Return the [x, y] coordinate for the center point of the cell that contains the specified text.  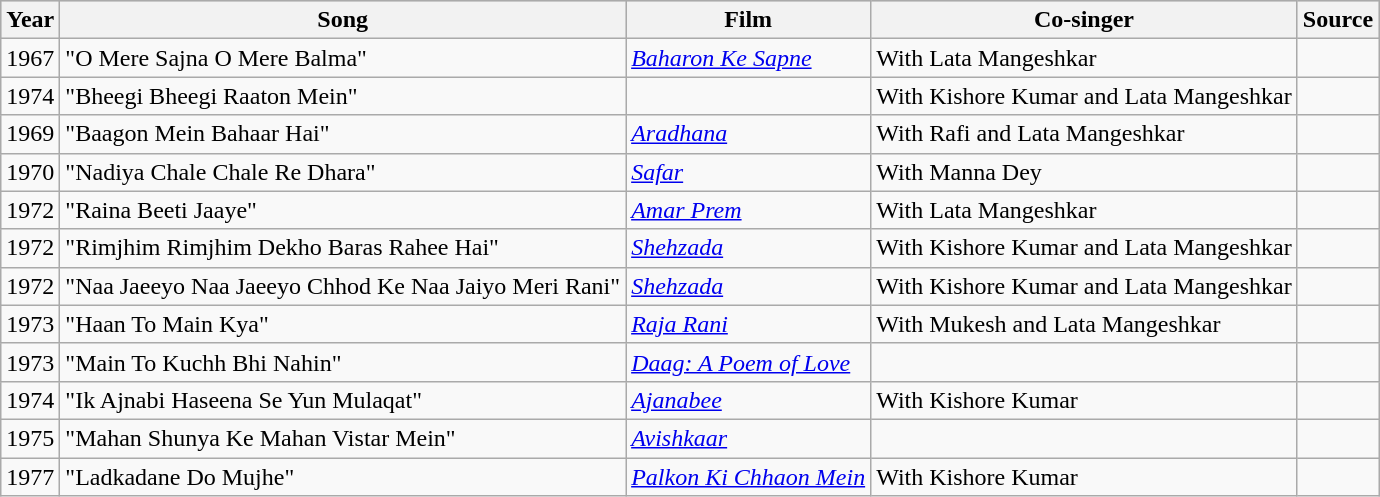
1970 [30, 172]
Song [343, 20]
"Naa Jaeeyo Naa Jaeeyo Chhod Ke Naa Jaiyo Meri Rani" [343, 286]
"Baagon Mein Bahaar Hai" [343, 134]
1975 [30, 438]
Baharon Ke Sapne [748, 58]
Daag: A Poem of Love [748, 362]
"Mahan Shunya Ke Mahan Vistar Mein" [343, 438]
"Rimjhim Rimjhim Dekho Baras Rahee Hai" [343, 248]
"Nadiya Chale Chale Re Dhara" [343, 172]
With Mukesh and Lata Mangeshkar [1084, 324]
Amar Prem [748, 210]
"Ik Ajnabi Haseena Se Yun Mulaqat" [343, 400]
"O Mere Sajna O Mere Balma" [343, 58]
Source [1338, 20]
"Raina Beeti Jaaye" [343, 210]
Year [30, 20]
Palkon Ki Chhaon Mein [748, 477]
"Bheegi Bheegi Raaton Mein" [343, 96]
Film [748, 20]
1977 [30, 477]
Co-singer [1084, 20]
1967 [30, 58]
With Manna Dey [1084, 172]
Ajanabee [748, 400]
With Rafi and Lata Mangeshkar [1084, 134]
Safar [748, 172]
"Main To Kuchh Bhi Nahin" [343, 362]
"Haan To Main Kya" [343, 324]
Aradhana [748, 134]
1969 [30, 134]
Avishkaar [748, 438]
Raja Rani [748, 324]
"Ladkadane Do Mujhe" [343, 477]
